Scan for the cell matching the given text and deliver its (x, y) coordinate at center. 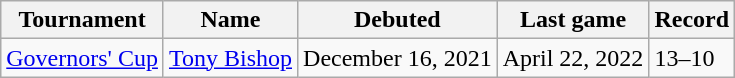
Record (692, 20)
Name (230, 20)
December 16, 2021 (398, 58)
Governors' Cup (82, 58)
Debuted (398, 20)
13–10 (692, 58)
Tony Bishop (230, 58)
Tournament (82, 20)
April 22, 2022 (573, 58)
Last game (573, 20)
